Search for the cell housing the specified text and yield its (x, y) center coordinate. 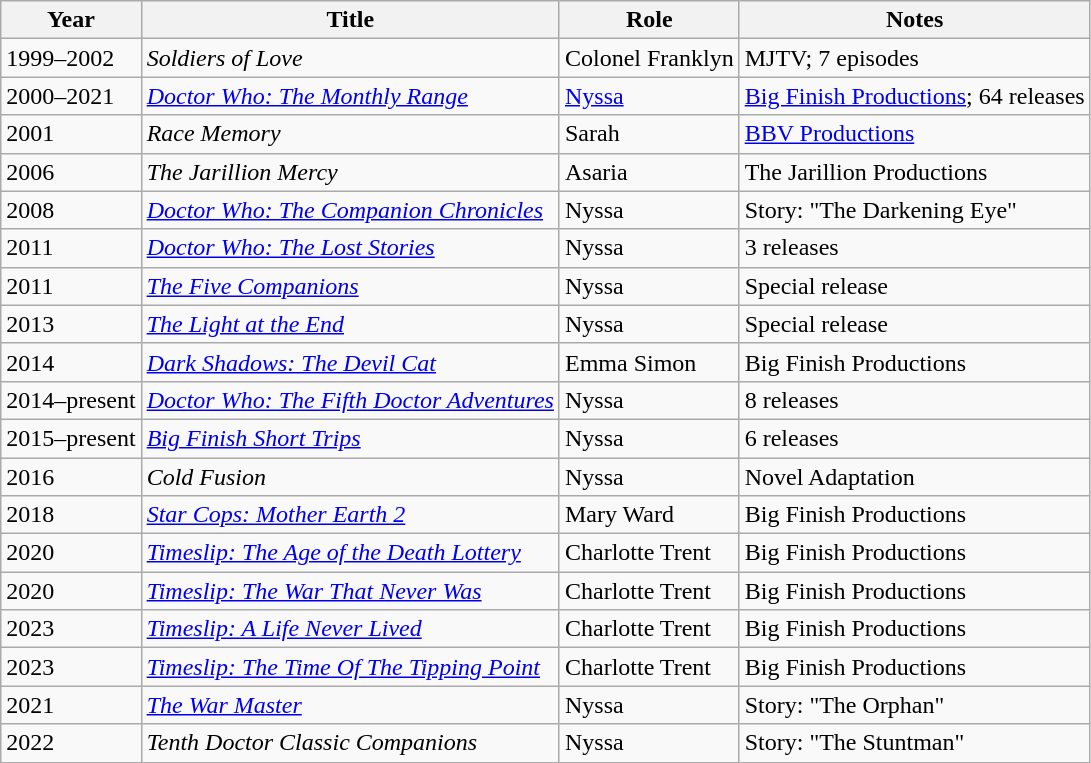
8 releases (914, 400)
Story: "The Stuntman" (914, 743)
Timeslip: The War That Never Was (350, 591)
Big Finish Productions; 64 releases (914, 96)
2016 (71, 477)
2014 (71, 362)
Soldiers of Love (350, 58)
2013 (71, 324)
Notes (914, 20)
The Jarillion Mercy (350, 172)
2022 (71, 743)
Title (350, 20)
Asaria (649, 172)
Story: "The Darkening Eye" (914, 210)
The Light at the End (350, 324)
Timeslip: A Life Never Lived (350, 629)
Timeslip: The Time Of The Tipping Point (350, 667)
Doctor Who: The Monthly Range (350, 96)
MJTV; 7 episodes (914, 58)
Emma Simon (649, 362)
2001 (71, 134)
Big Finish Short Trips (350, 438)
Doctor Who: The Lost Stories (350, 248)
6 releases (914, 438)
The War Master (350, 705)
Story: "The Orphan" (914, 705)
1999–2002 (71, 58)
BBV Productions (914, 134)
Novel Adaptation (914, 477)
2014–present (71, 400)
2015–present (71, 438)
Cold Fusion (350, 477)
Timeslip: The Age of the Death Lottery (350, 553)
Mary Ward (649, 515)
3 releases (914, 248)
Role (649, 20)
2006 (71, 172)
The Jarillion Productions (914, 172)
Tenth Doctor Classic Companions (350, 743)
Year (71, 20)
Doctor Who: The Companion Chronicles (350, 210)
Dark Shadows: The Devil Cat (350, 362)
Sarah (649, 134)
2008 (71, 210)
The Five Companions (350, 286)
Colonel Franklyn (649, 58)
Doctor Who: The Fifth Doctor Adventures (350, 400)
2021 (71, 705)
2018 (71, 515)
2000–2021 (71, 96)
Star Cops: Mother Earth 2 (350, 515)
Race Memory (350, 134)
